Capture the cell that displays the provided text and extract its (x, y) central coordinate. 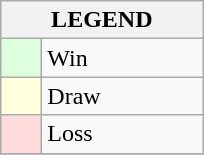
Draw (122, 96)
LEGEND (102, 20)
Loss (122, 134)
Win (122, 58)
